Return the (X, Y) coordinate for the center point of the cell that contains the specified text.  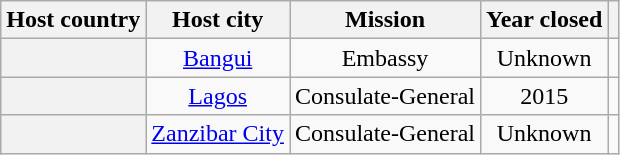
Host country (74, 20)
Host city (218, 20)
Year closed (544, 20)
Zanzibar City (218, 134)
Mission (386, 20)
Bangui (218, 58)
Lagos (218, 96)
Embassy (386, 58)
2015 (544, 96)
